From the cell containing the given text, extract its center point as [X, Y] coordinate. 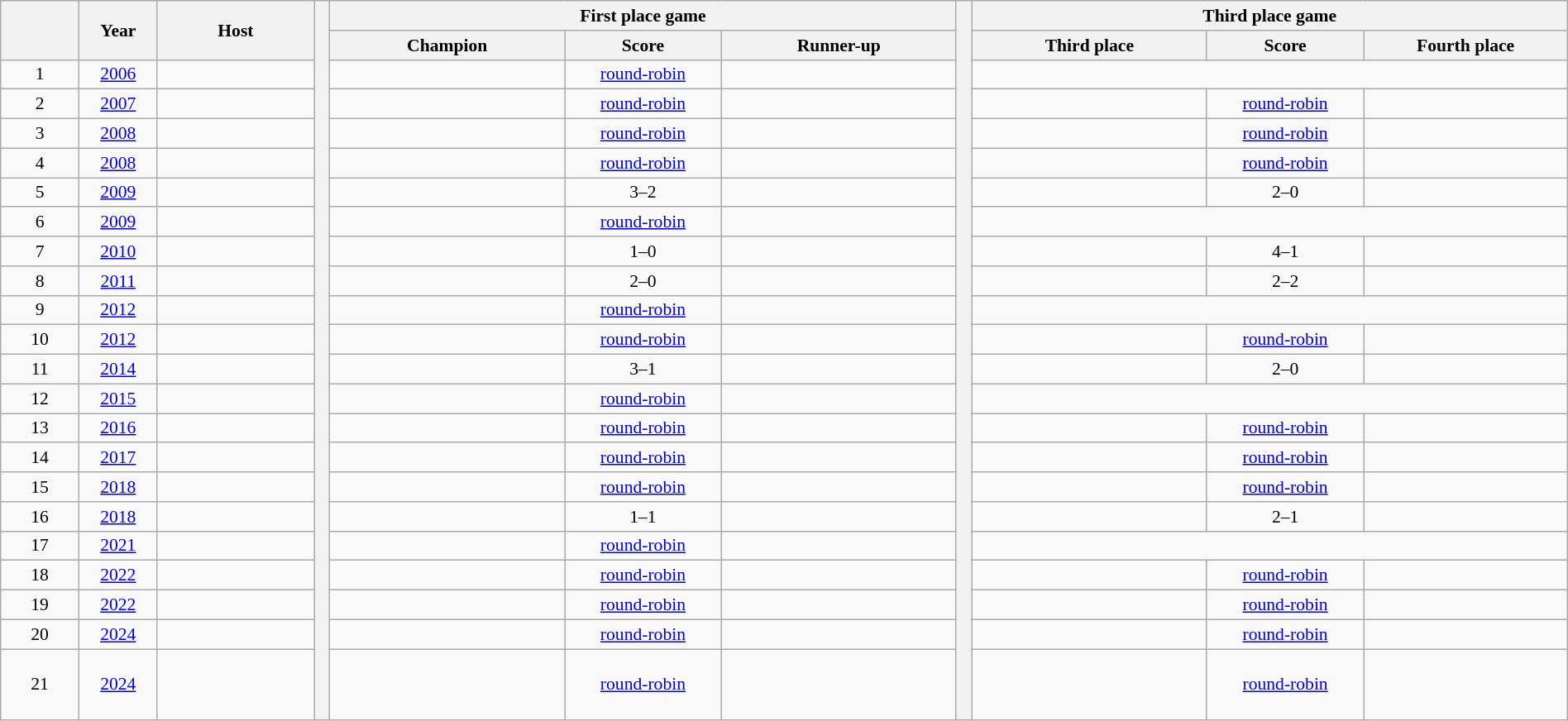
6 [40, 222]
2014 [117, 370]
7 [40, 251]
2010 [117, 251]
20 [40, 634]
4–1 [1285, 251]
21 [40, 685]
11 [40, 370]
Host [235, 30]
9 [40, 310]
First place game [643, 16]
1 [40, 74]
1–1 [643, 517]
2016 [117, 428]
16 [40, 517]
15 [40, 487]
2–1 [1285, 517]
5 [40, 193]
17 [40, 546]
14 [40, 458]
13 [40, 428]
10 [40, 340]
Fourth place [1465, 45]
2 [40, 104]
3 [40, 134]
2021 [117, 546]
8 [40, 281]
12 [40, 399]
4 [40, 163]
Year [117, 30]
19 [40, 605]
Champion [447, 45]
3–2 [643, 193]
2–2 [1285, 281]
2017 [117, 458]
3–1 [643, 370]
18 [40, 575]
Third place [1089, 45]
2015 [117, 399]
Third place game [1269, 16]
2011 [117, 281]
2007 [117, 104]
2006 [117, 74]
1–0 [643, 251]
Runner-up [839, 45]
